Identify which cell holds the provided text, then report its (x, y) central coordinate. 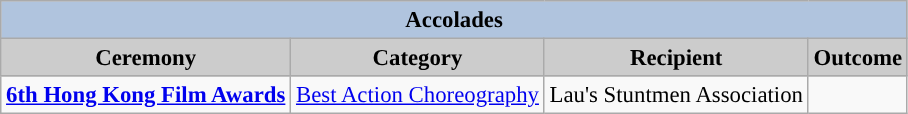
Best Action Choreography (418, 95)
Accolades (454, 20)
Category (418, 58)
Outcome (858, 58)
Lau's Stuntmen Association (676, 95)
Ceremony (146, 58)
6th Hong Kong Film Awards (146, 95)
Recipient (676, 58)
